Detect which cell encompasses the target text, then output its [X, Y] center coordinate. 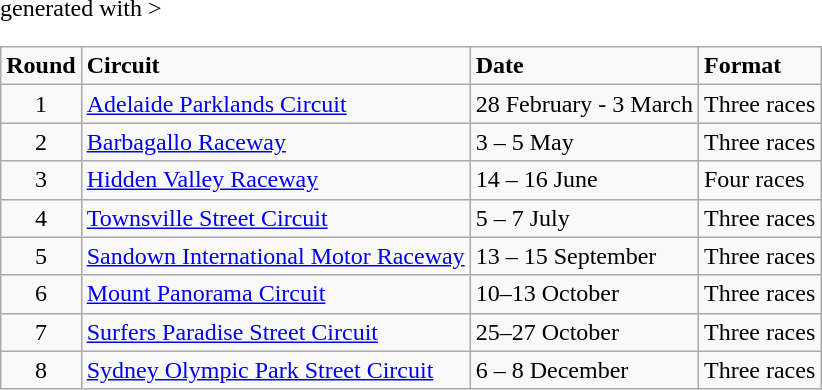
Four races [759, 180]
28 February - 3 March [584, 104]
25–27 October [584, 332]
13 – 15 September [584, 256]
Circuit [276, 66]
Sydney Olympic Park Street Circuit [276, 370]
7 [41, 332]
Adelaide Parklands Circuit [276, 104]
Mount Panorama Circuit [276, 294]
6 [41, 294]
Sandown International Motor Raceway [276, 256]
5 – 7 July [584, 218]
Townsville Street Circuit [276, 218]
Hidden Valley Raceway [276, 180]
4 [41, 218]
10–13 October [584, 294]
3 – 5 May [584, 142]
5 [41, 256]
3 [41, 180]
2 [41, 142]
1 [41, 104]
Barbagallo Raceway [276, 142]
14 – 16 June [584, 180]
Surfers Paradise Street Circuit [276, 332]
Date [584, 66]
Format [759, 66]
6 – 8 December [584, 370]
8 [41, 370]
Round [41, 66]
